Capture the cell that displays the provided text and extract its [x, y] central coordinate. 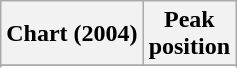
Chart (2004) [72, 34]
Peakposition [189, 34]
